Detect which cell encompasses the target text, then output its (x, y) center coordinate. 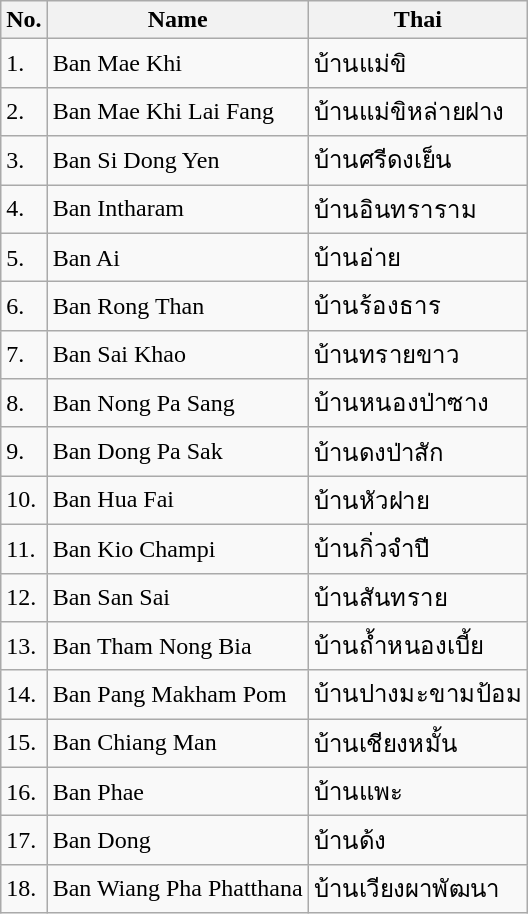
บ้านดงป่าสัก (418, 452)
บ้านกิ่วจำปี (418, 548)
บ้านทรายขาว (418, 354)
Ban Kio Champi (178, 548)
8. (24, 404)
5. (24, 258)
3. (24, 160)
บ้านเชียงหมั้น (418, 744)
Ban Phae (178, 792)
6. (24, 306)
4. (24, 208)
Ban Dong (178, 840)
บ้านแม่ขิ (418, 64)
14. (24, 694)
Thai (418, 20)
9. (24, 452)
บ้านเวียงผาพัฒนา (418, 888)
Ban Ai (178, 258)
Ban Dong Pa Sak (178, 452)
บ้านแพะ (418, 792)
Ban Pang Makham Pom (178, 694)
Ban Rong Than (178, 306)
บ้านหนองป่าซาง (418, 404)
บ้านอินทราราม (418, 208)
บ้านหัวฝาย (418, 500)
บ้านถ้ำหนองเบี้ย (418, 646)
12. (24, 598)
Ban Nong Pa Sang (178, 404)
Ban Si Dong Yen (178, 160)
บ้านศรีดงเย็น (418, 160)
บ้านอ่าย (418, 258)
Ban Mae Khi (178, 64)
1. (24, 64)
No. (24, 20)
Ban Intharam (178, 208)
11. (24, 548)
15. (24, 744)
บ้านด้ง (418, 840)
Ban Mae Khi Lai Fang (178, 112)
18. (24, 888)
16. (24, 792)
บ้านร้องธาร (418, 306)
2. (24, 112)
บ้านสันทราย (418, 598)
Ban Wiang Pha Phatthana (178, 888)
Ban Hua Fai (178, 500)
Name (178, 20)
17. (24, 840)
Ban Chiang Man (178, 744)
13. (24, 646)
Ban San Sai (178, 598)
10. (24, 500)
Ban Tham Nong Bia (178, 646)
บ้านปางมะขามป้อม (418, 694)
บ้านแม่ขิหล่ายฝาง (418, 112)
7. (24, 354)
Ban Sai Khao (178, 354)
